Search for the cell housing the specified text and yield its (x, y) center coordinate. 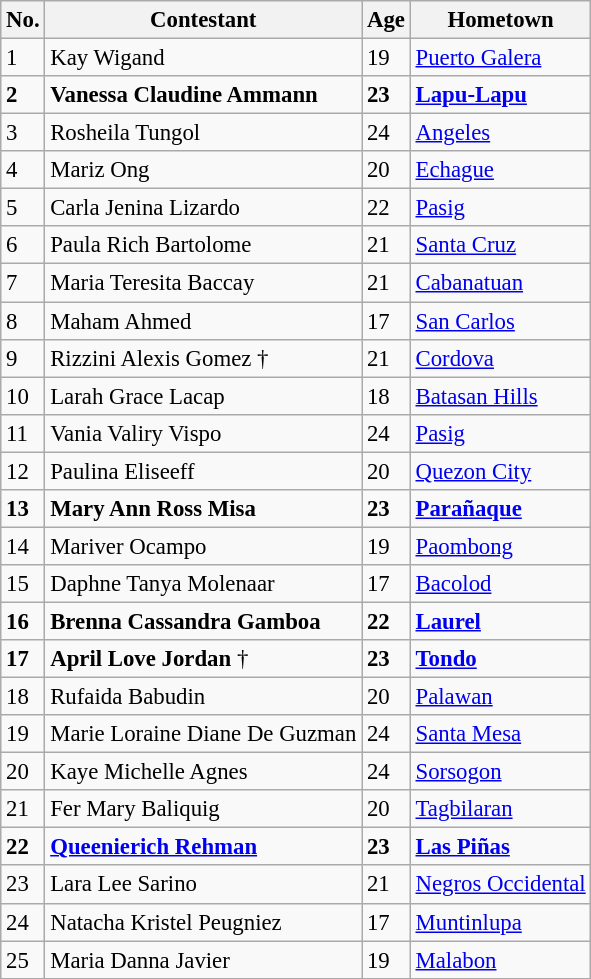
Bacolod (500, 584)
Angeles (500, 133)
3 (23, 133)
Contestant (204, 20)
Laurel (500, 621)
Negros Occidental (500, 885)
11 (23, 433)
13 (23, 509)
Las Piñas (500, 847)
Lara Lee Sarino (204, 885)
Parañaque (500, 509)
Kaye Michelle Agnes (204, 772)
Rosheila Tungol (204, 133)
Carla Jenina Lizardo (204, 208)
Muntinlupa (500, 922)
Palawan (500, 697)
Daphne Tanya Molenaar (204, 584)
4 (23, 170)
Natacha Kristel Peugniez (204, 922)
Larah Grace Lacap (204, 396)
Malabon (500, 960)
Rufaida Babudin (204, 697)
Lapu-Lapu (500, 95)
Kay Wigand (204, 58)
10 (23, 396)
Vania Valiry Vispo (204, 433)
Tondo (500, 659)
Fer Mary Baliquig (204, 809)
Echague (500, 170)
Rizzini Alexis Gomez † (204, 358)
Brenna Cassandra Gamboa (204, 621)
8 (23, 321)
16 (23, 621)
Cordova (500, 358)
2 (23, 95)
Maria Teresita Baccay (204, 283)
14 (23, 546)
1 (23, 58)
Puerto Galera (500, 58)
Batasan Hills (500, 396)
Santa Cruz (500, 245)
Age (386, 20)
Paula Rich Bartolome (204, 245)
Vanessa Claudine Ammann (204, 95)
April Love Jordan † (204, 659)
Mariver Ocampo (204, 546)
Hometown (500, 20)
Mariz Ong (204, 170)
7 (23, 283)
Quezon City (500, 471)
San Carlos (500, 321)
No. (23, 20)
15 (23, 584)
12 (23, 471)
Mary Ann Ross Misa (204, 509)
Maham Ahmed (204, 321)
9 (23, 358)
Tagbilaran (500, 809)
Cabanatuan (500, 283)
Maria Danna Javier (204, 960)
Santa Mesa (500, 734)
25 (23, 960)
5 (23, 208)
Paombong (500, 546)
Queenierich Rehman (204, 847)
Paulina Eliseeff (204, 471)
Marie Loraine Diane De Guzman (204, 734)
Sorsogon (500, 772)
6 (23, 245)
